From the cell containing the given text, extract its center point as [X, Y] coordinate. 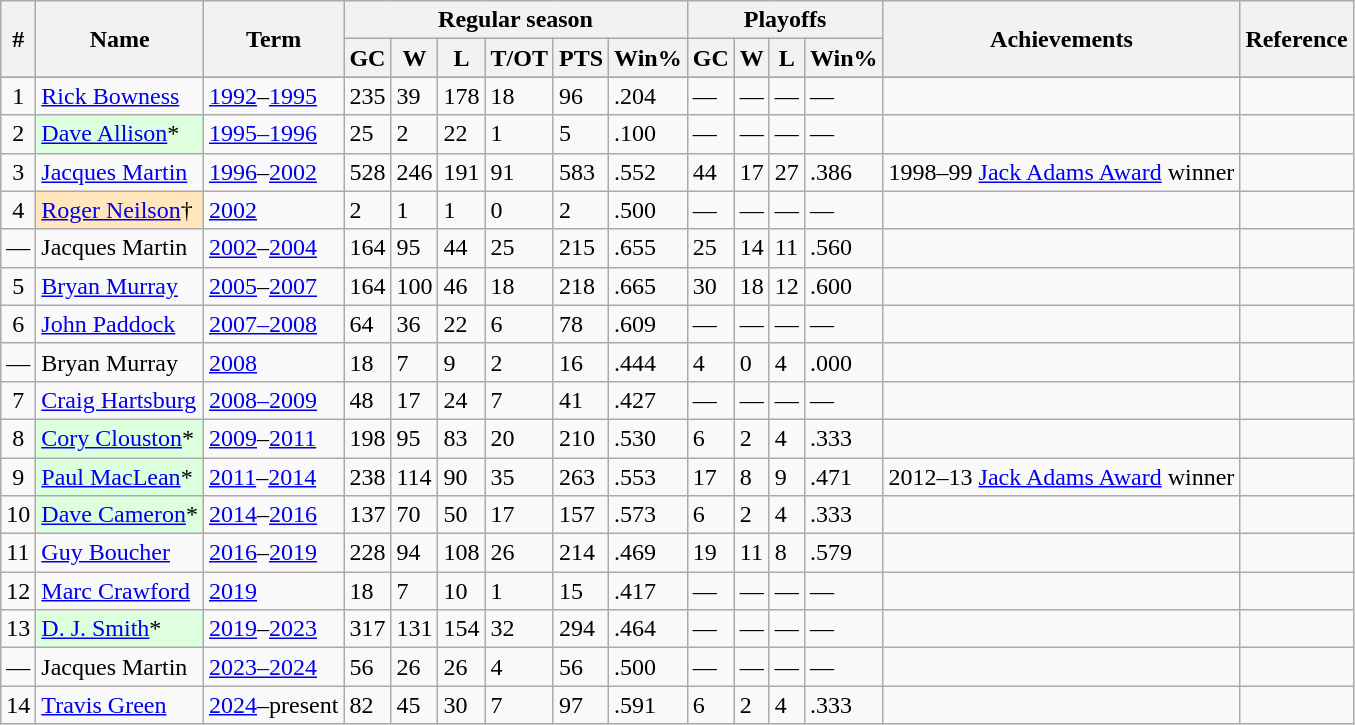
114 [414, 477]
Regular season [516, 20]
2016–2019 [273, 553]
2019–2023 [273, 629]
D. J. Smith* [120, 629]
210 [580, 438]
.560 [844, 248]
228 [368, 553]
.417 [648, 591]
Term [273, 39]
238 [368, 477]
Playoffs [785, 20]
2008 [273, 362]
Achievements [1062, 39]
19 [710, 553]
.553 [648, 477]
.591 [648, 705]
78 [580, 324]
Craig Hartsburg [120, 400]
.655 [648, 248]
.204 [648, 96]
178 [462, 96]
Reference [1296, 39]
218 [580, 286]
1992–1995 [273, 96]
2019 [273, 591]
198 [368, 438]
.000 [844, 362]
46 [462, 286]
Cory Clouston* [120, 438]
2002–2004 [273, 248]
131 [414, 629]
528 [368, 172]
2009–2011 [273, 438]
.609 [648, 324]
.579 [844, 553]
.464 [648, 629]
2002 [273, 210]
100 [414, 286]
1998–99 Jack Adams Award winner [1062, 172]
83 [462, 438]
.552 [648, 172]
.665 [648, 286]
1995–1996 [273, 134]
157 [580, 515]
Rick Bowness [120, 96]
.600 [844, 286]
317 [368, 629]
263 [580, 477]
108 [462, 553]
2024–present [273, 705]
John Paddock [120, 324]
Roger Neilson† [120, 210]
16 [580, 362]
24 [462, 400]
Guy Boucher [120, 553]
2012–13 Jack Adams Award winner [1062, 477]
235 [368, 96]
3 [18, 172]
Name [120, 39]
2007–2008 [273, 324]
.444 [648, 362]
583 [580, 172]
2005–2007 [273, 286]
Marc Crawford [120, 591]
.427 [648, 400]
215 [580, 248]
64 [368, 324]
Travis Green [120, 705]
97 [580, 705]
96 [580, 96]
.530 [648, 438]
2014–2016 [273, 515]
36 [414, 324]
50 [462, 515]
Dave Allison* [120, 134]
32 [519, 629]
41 [580, 400]
137 [368, 515]
246 [414, 172]
91 [519, 172]
20 [519, 438]
191 [462, 172]
2011–2014 [273, 477]
27 [786, 172]
39 [414, 96]
48 [368, 400]
1996–2002 [273, 172]
PTS [580, 58]
.386 [844, 172]
214 [580, 553]
# [18, 39]
.100 [648, 134]
70 [414, 515]
294 [580, 629]
.471 [844, 477]
82 [368, 705]
90 [462, 477]
154 [462, 629]
.469 [648, 553]
35 [519, 477]
Paul MacLean* [120, 477]
2023–2024 [273, 667]
94 [414, 553]
T/OT [519, 58]
45 [414, 705]
15 [580, 591]
2008–2009 [273, 400]
.573 [648, 515]
Dave Cameron* [120, 515]
13 [18, 629]
